Extract the (x, y) coordinate from the center of the cell holding the provided text.  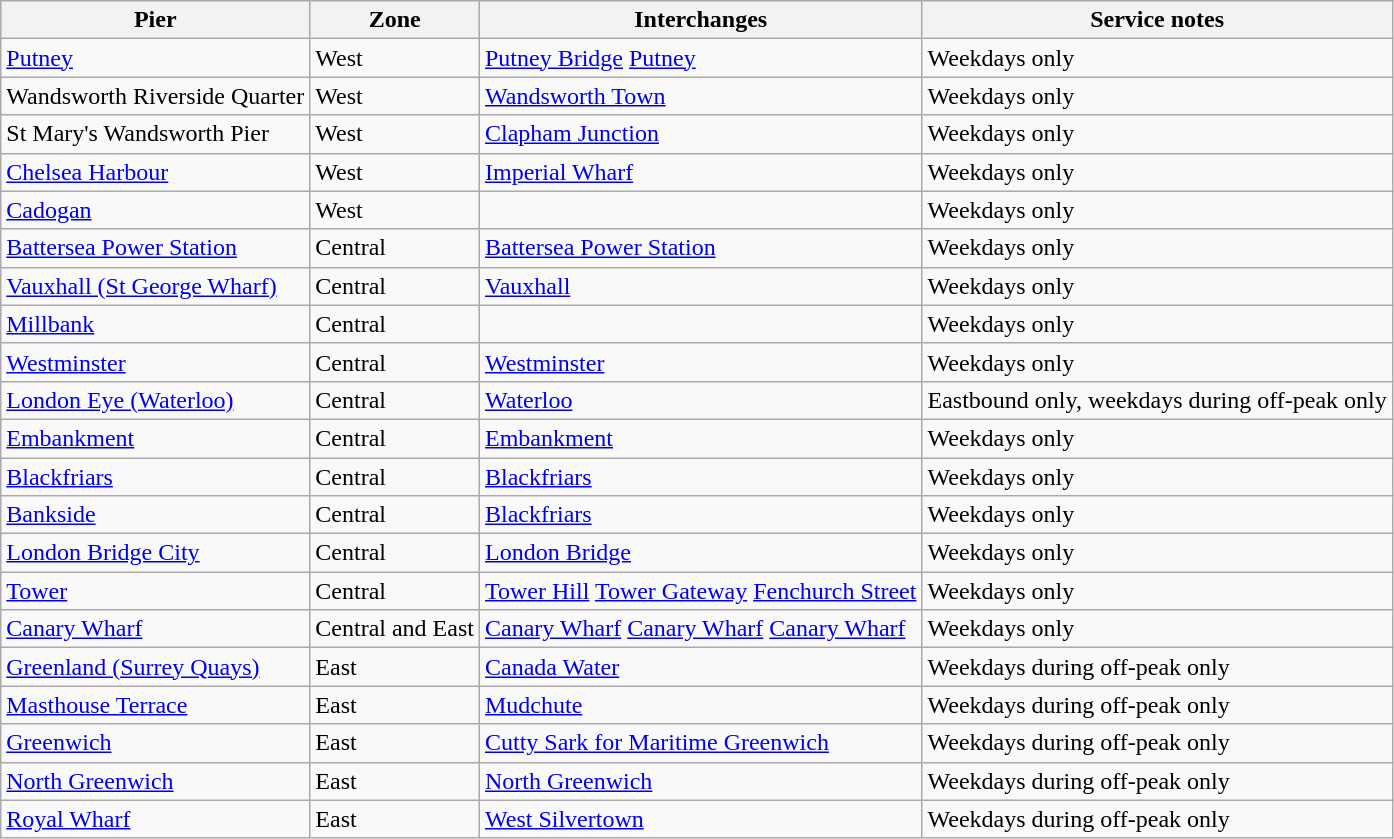
West Silvertown (700, 819)
Wandsworth Town (700, 96)
Tower (156, 591)
Mudchute (700, 705)
Tower Hill Tower Gateway Fenchurch Street (700, 591)
Interchanges (700, 20)
Central and East (395, 629)
Millbank (156, 324)
Cadogan (156, 210)
Masthouse Terrace (156, 705)
Service notes (1157, 20)
Canary Wharf (156, 629)
Greenland (Surrey Quays) (156, 667)
Chelsea Harbour (156, 172)
Royal Wharf (156, 819)
Eastbound only, weekdays during off-peak only (1157, 400)
Vauxhall (St George Wharf) (156, 286)
Putney Bridge Putney (700, 58)
Bankside (156, 515)
London Bridge (700, 553)
Cutty Sark for Maritime Greenwich (700, 743)
Canada Water (700, 667)
Imperial Wharf (700, 172)
St Mary's Wandsworth Pier (156, 134)
London Eye (Waterloo) (156, 400)
Putney (156, 58)
Waterloo (700, 400)
Vauxhall (700, 286)
Wandsworth Riverside Quarter (156, 96)
Clapham Junction (700, 134)
Pier (156, 20)
Greenwich (156, 743)
London Bridge City (156, 553)
Canary Wharf Canary Wharf Canary Wharf (700, 629)
Zone (395, 20)
